Scan for the cell matching the given text and deliver its [x, y] coordinate at center. 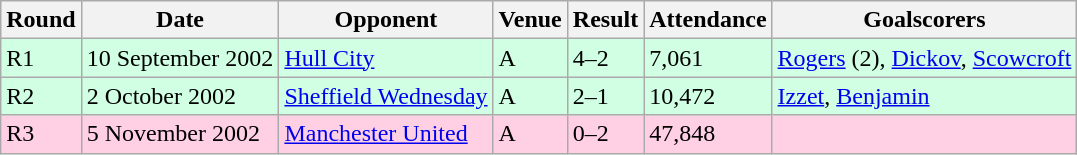
2–1 [605, 96]
Sheffield Wednesday [386, 96]
10,472 [708, 96]
R1 [41, 58]
Manchester United [386, 134]
Attendance [708, 20]
0–2 [605, 134]
5 November 2002 [180, 134]
Round [41, 20]
47,848 [708, 134]
R2 [41, 96]
7,061 [708, 58]
Result [605, 20]
Hull City [386, 58]
Opponent [386, 20]
Goalscorers [924, 20]
Rogers (2), Dickov, Scowcroft [924, 58]
Date [180, 20]
10 September 2002 [180, 58]
Izzet, Benjamin [924, 96]
4–2 [605, 58]
2 October 2002 [180, 96]
R3 [41, 134]
Venue [530, 20]
